Search for the cell housing the specified text and yield its [X, Y] center coordinate. 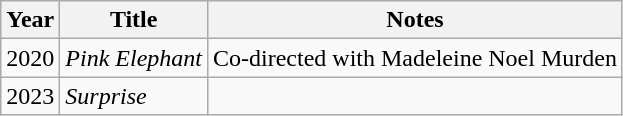
Title [134, 20]
Surprise [134, 96]
Co-directed with Madeleine Noel Murden [416, 58]
Year [30, 20]
2020 [30, 58]
2023 [30, 96]
Pink Elephant [134, 58]
Notes [416, 20]
